Determine the [x, y] coordinate at the center of the cell enclosing the given text.  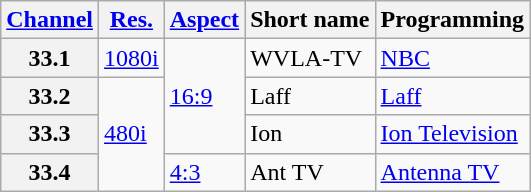
Programming [452, 20]
33.4 [50, 172]
33.1 [50, 58]
Ion [310, 134]
NBC [452, 58]
Short name [310, 20]
4:3 [204, 172]
Ant TV [310, 172]
Channel [50, 20]
1080i [132, 58]
33.2 [50, 96]
480i [132, 134]
Aspect [204, 20]
Antenna TV [452, 172]
Ion Television [452, 134]
33.3 [50, 134]
16:9 [204, 96]
Res. [132, 20]
WVLA-TV [310, 58]
